Provide the (X, Y) coordinate of the cell's center where the given text is located.  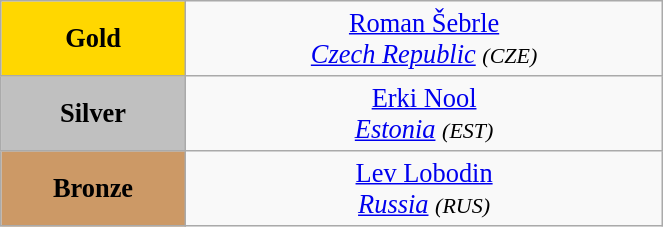
Roman ŠebrleCzech Republic (CZE) (424, 38)
Lev LobodinRussia (RUS) (424, 188)
Erki NoolEstonia (EST) (424, 112)
Gold (94, 38)
Silver (94, 112)
Bronze (94, 188)
